Identify which cell holds the provided text, then report its (X, Y) central coordinate. 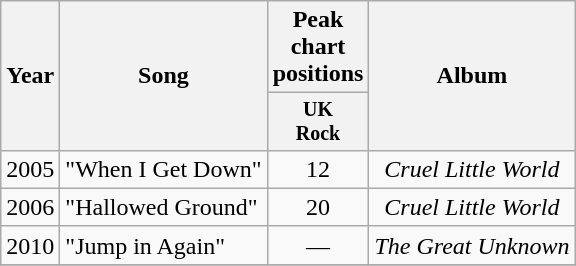
"When I Get Down" (164, 169)
Year (30, 76)
Peak chart positions (318, 47)
Song (164, 76)
UK Rock (318, 122)
12 (318, 169)
— (318, 245)
Album (472, 76)
"Jump in Again" (164, 245)
2006 (30, 207)
2005 (30, 169)
2010 (30, 245)
"Hallowed Ground" (164, 207)
20 (318, 207)
The Great Unknown (472, 245)
